Detect which cell encompasses the target text, then output its (x, y) center coordinate. 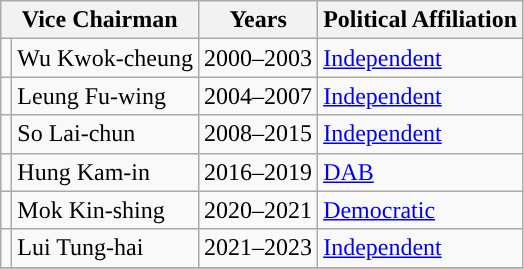
Vice Chairman (100, 20)
2008–2015 (258, 134)
Leung Fu-wing (106, 96)
2021–2023 (258, 248)
2016–2019 (258, 172)
2004–2007 (258, 96)
So Lai-chun (106, 134)
2000–2003 (258, 58)
Wu Kwok-cheung (106, 58)
Democratic (420, 210)
Years (258, 20)
Political Affiliation (420, 20)
Lui Tung-hai (106, 248)
Mok Kin-shing (106, 210)
Hung Kam-in (106, 172)
DAB (420, 172)
2020–2021 (258, 210)
